Scan for the cell matching the given text and deliver its (X, Y) coordinate at center. 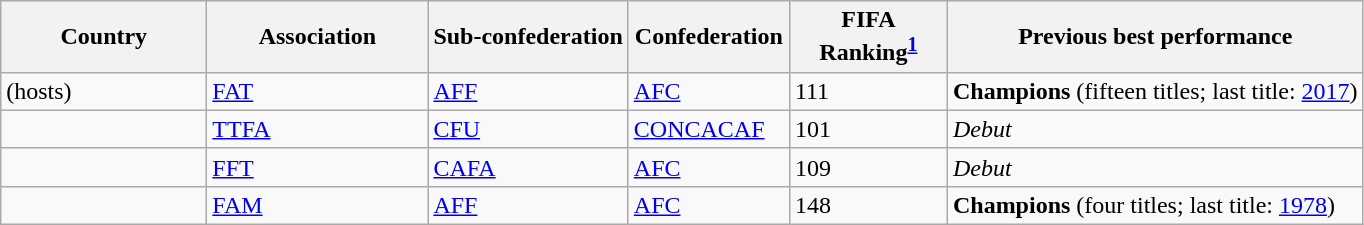
CFU (528, 129)
109 (868, 167)
Confederation (708, 37)
FAT (318, 91)
CONCACAF (708, 129)
FIFA Ranking1 (868, 37)
Champions (fifteen titles; last title: 2017) (1155, 91)
Previous best performance (1155, 37)
Country (104, 37)
FFT (318, 167)
111 (868, 91)
Sub-confederation (528, 37)
Association (318, 37)
CAFA (528, 167)
Champions (four titles; last title: 1978) (1155, 205)
FAM (318, 205)
101 (868, 129)
148 (868, 205)
(hosts) (104, 91)
TTFA (318, 129)
